Find where the given text appears and provide that cell's center as [X, Y] coordinate. 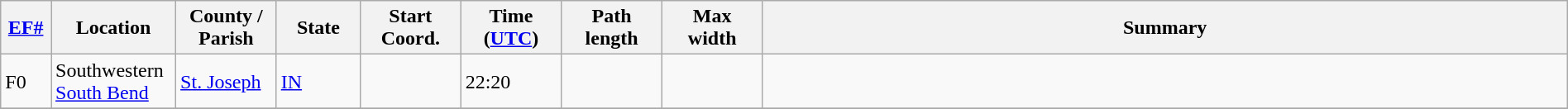
Max width [712, 28]
Southwestern South Bend [114, 81]
F0 [26, 81]
State [318, 28]
IN [318, 81]
22:20 [511, 81]
St. Joseph [227, 81]
Path length [612, 28]
Location [114, 28]
County / Parish [227, 28]
Start Coord. [411, 28]
EF# [26, 28]
Summary [1164, 28]
Time (UTC) [511, 28]
